Detect which cell encompasses the target text, then output its [x, y] center coordinate. 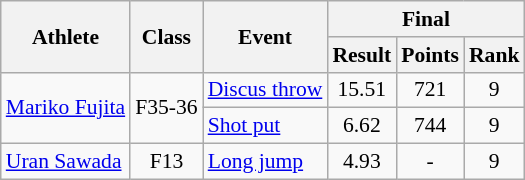
6.62 [362, 126]
Class [166, 36]
Points [430, 55]
721 [430, 90]
F35-36 [166, 108]
Event [266, 36]
Athlete [66, 36]
Uran Sawada [66, 162]
4.93 [362, 162]
Discus throw [266, 90]
Mariko Fujita [66, 108]
Shot put [266, 126]
F13 [166, 162]
Final [426, 19]
- [430, 162]
Result [362, 55]
Long jump [266, 162]
Rank [494, 55]
744 [430, 126]
15.51 [362, 90]
